Capture the cell that displays the provided text and extract its (X, Y) central coordinate. 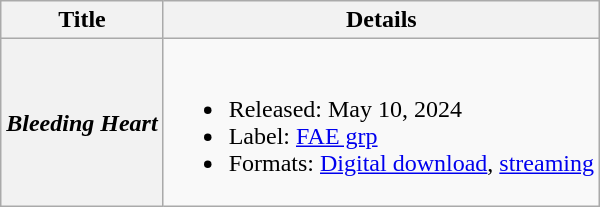
Details (381, 20)
Released: May 10, 2024Label: FAE grpFormats: Digital download, streaming (381, 122)
Title (82, 20)
Bleeding Heart (82, 122)
